Provide the [X, Y] coordinate of the cell's center where the given text is located.  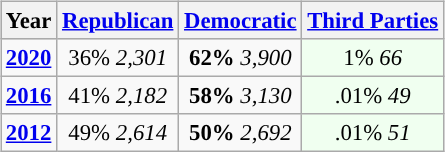
2012 [29, 133]
2016 [29, 96]
49% 2,614 [118, 133]
Democratic [240, 21]
.01% 49 [373, 96]
62% 3,900 [240, 58]
58% 3,130 [240, 96]
Third Parties [373, 21]
2020 [29, 58]
Republican [118, 21]
50% 2,692 [240, 133]
41% 2,182 [118, 96]
36% 2,301 [118, 58]
1% 66 [373, 58]
.01% 51 [373, 133]
Year [29, 21]
